Extract the [x, y] coordinate from the center of the cell holding the provided text.  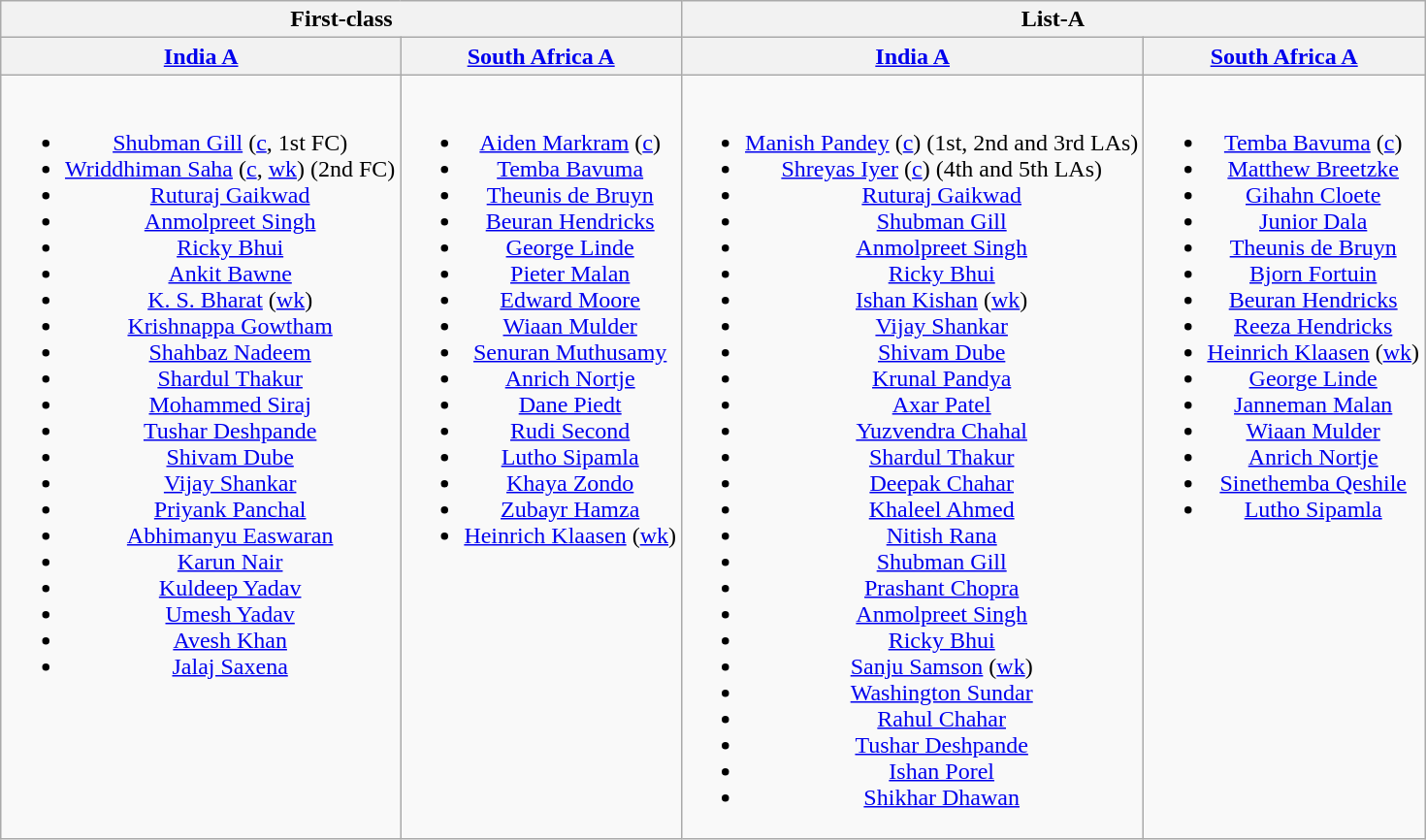
First-class [341, 19]
List-A [1053, 19]
